From the cell containing the given text, extract its center point as [x, y] coordinate. 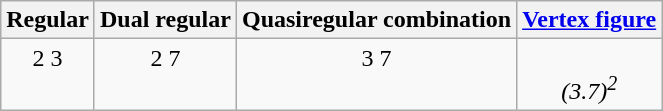
Vertex figure [590, 20]
(3.7)2 [590, 75]
Quasiregular combination [376, 20]
2 3 [48, 75]
Dual regular [165, 20]
Regular [48, 20]
2 7 [165, 75]
3 7 [376, 75]
